Return the [X, Y] coordinate for the center point of the cell that contains the specified text.  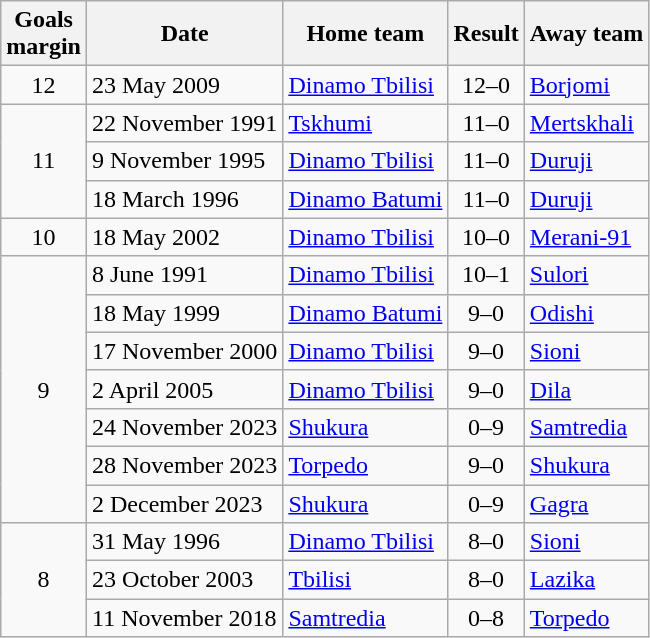
28 November 2023 [184, 465]
Sulori [586, 275]
Tskhumi [366, 123]
Home team [366, 34]
24 November 2023 [184, 427]
Away team [586, 34]
23 May 2009 [184, 85]
Lazika [586, 580]
11 [44, 161]
Borjomi [586, 85]
Mertskhali [586, 123]
31 May 1996 [184, 542]
10–0 [486, 237]
11 November 2018 [184, 618]
Odishi [586, 313]
18 May 2002 [184, 237]
22 November 1991 [184, 123]
8 June 1991 [184, 275]
17 November 2000 [184, 351]
Dila [586, 389]
Date [184, 34]
9 November 1995 [184, 161]
18 May 1999 [184, 313]
2 December 2023 [184, 503]
Result [486, 34]
10 [44, 237]
23 October 2003 [184, 580]
9 [44, 389]
8 [44, 580]
10–1 [486, 275]
12 [44, 85]
Tbilisi [366, 580]
Goals margin [44, 34]
2 April 2005 [184, 389]
Gagra [586, 503]
12–0 [486, 85]
18 March 1996 [184, 199]
0–8 [486, 618]
Merani-91 [586, 237]
